Return [X, Y] of the center of cell containing provided text 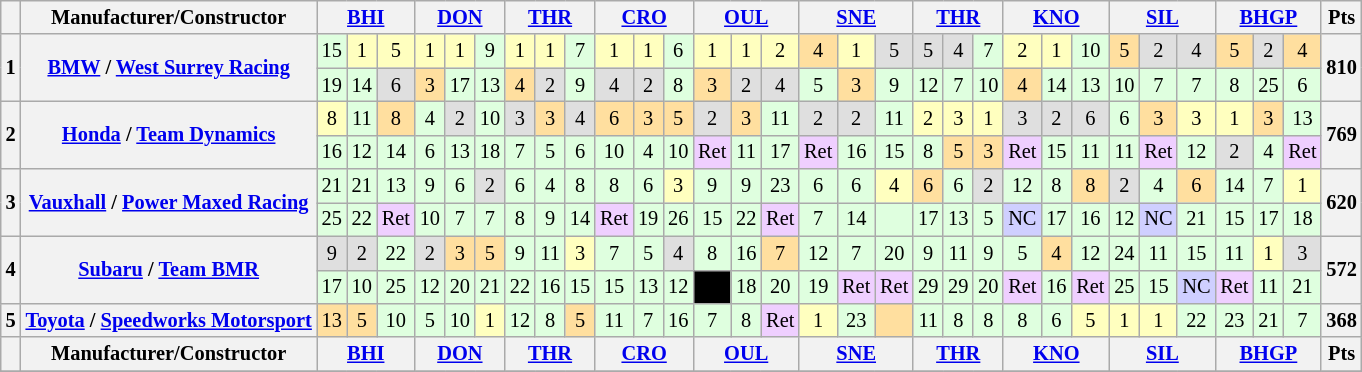
24 [1124, 253]
BMW / West Surrey Racing [169, 68]
810 [1341, 68]
620 [1341, 202]
Vauxhall / Power Maxed Racing [169, 202]
26 [678, 219]
368 [1341, 320]
Toyota / Speedworks Motorsport [169, 320]
572 [1341, 270]
Subaru / Team BMR [169, 270]
Honda / Team Dynamics [169, 134]
769 [1341, 134]
